Identify which cell holds the provided text, then report its (X, Y) central coordinate. 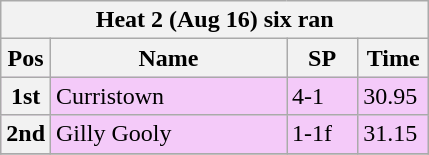
31.15 (394, 134)
Gilly Gooly (169, 134)
30.95 (394, 96)
Pos (26, 58)
Heat 2 (Aug 16) six ran (215, 20)
1st (26, 96)
Curristown (169, 96)
Name (169, 58)
Time (394, 58)
4-1 (322, 96)
2nd (26, 134)
SP (322, 58)
1-1f (322, 134)
